Locate the cell with the specified text and output its [x, y] center coordinate. 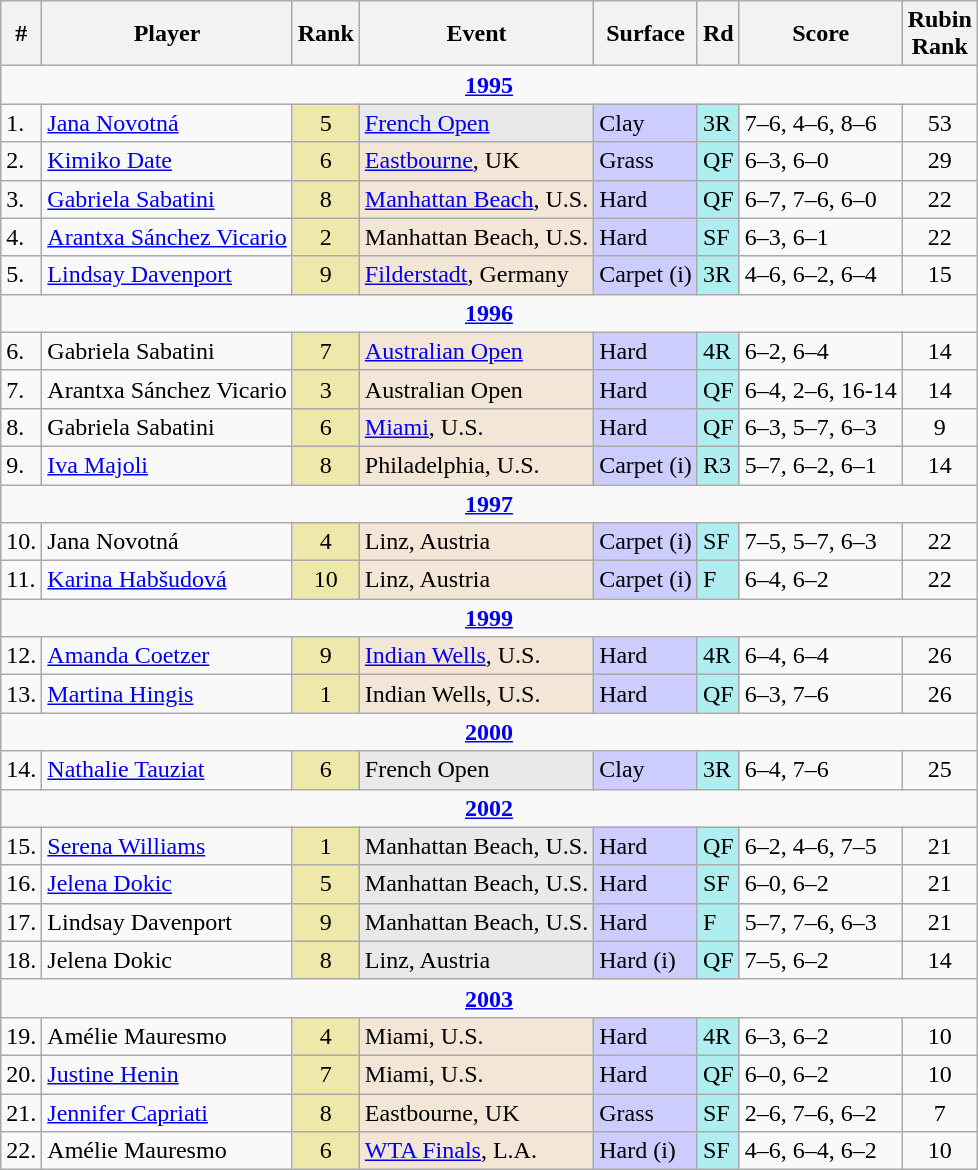
6–3, 6–1 [820, 237]
7. [22, 389]
5. [22, 275]
R3 [718, 465]
6–2, 6–4 [820, 351]
12. [22, 656]
3 [326, 389]
15. [22, 846]
Rd [718, 34]
11. [22, 580]
Amanda Coetzer [167, 656]
2 [326, 237]
5–7, 7–6, 6–3 [820, 922]
7–5, 5–7, 6–3 [820, 542]
Philadelphia, U.S. [476, 465]
Nathalie Tauziat [167, 770]
13. [22, 694]
3. [22, 199]
53 [940, 123]
Surface [646, 34]
4. [22, 237]
1996 [490, 313]
1997 [490, 503]
6–4, 7–6 [820, 770]
RubinRank [940, 34]
2. [22, 161]
1999 [490, 618]
1. [22, 123]
29 [940, 161]
Jennifer Capriati [167, 1113]
2000 [490, 732]
14. [22, 770]
2–6, 7–6, 6–2 [820, 1113]
1995 [490, 85]
25 [940, 770]
21. [22, 1113]
Serena Williams [167, 846]
4–6, 6–4, 6–2 [820, 1151]
19. [22, 1036]
6–4, 2–6, 16-14 [820, 389]
2003 [490, 998]
6–3, 5–7, 6–3 [820, 427]
22. [22, 1151]
6–2, 4–6, 7–5 [820, 846]
10. [22, 542]
15 [940, 275]
2002 [490, 808]
Player [167, 34]
8. [22, 427]
6–3, 7–6 [820, 694]
Iva Majoli [167, 465]
17. [22, 922]
6–4, 6–2 [820, 580]
5–7, 6–2, 6–1 [820, 465]
20. [22, 1074]
Justine Henin [167, 1074]
WTA Finals, L.A. [476, 1151]
Rank [326, 34]
6. [22, 351]
6–3, 6–2 [820, 1036]
Kimiko Date [167, 161]
# [22, 34]
7–6, 4–6, 8–6 [820, 123]
Event [476, 34]
6–7, 7–6, 6–0 [820, 199]
18. [22, 960]
Score [820, 34]
16. [22, 884]
6–4, 6–4 [820, 656]
Filderstadt, Germany [476, 275]
6–3, 6–0 [820, 161]
Martina Hingis [167, 694]
4–6, 6–2, 6–4 [820, 275]
9. [22, 465]
Karina Habšudová [167, 580]
7–5, 6–2 [820, 960]
